Return [x, y] of the center of cell containing provided text 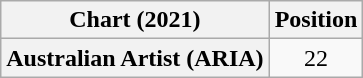
22 [316, 58]
Position [316, 20]
Chart (2021) [135, 20]
Australian Artist (ARIA) [135, 58]
